Detect which cell encompasses the target text, then output its (X, Y) center coordinate. 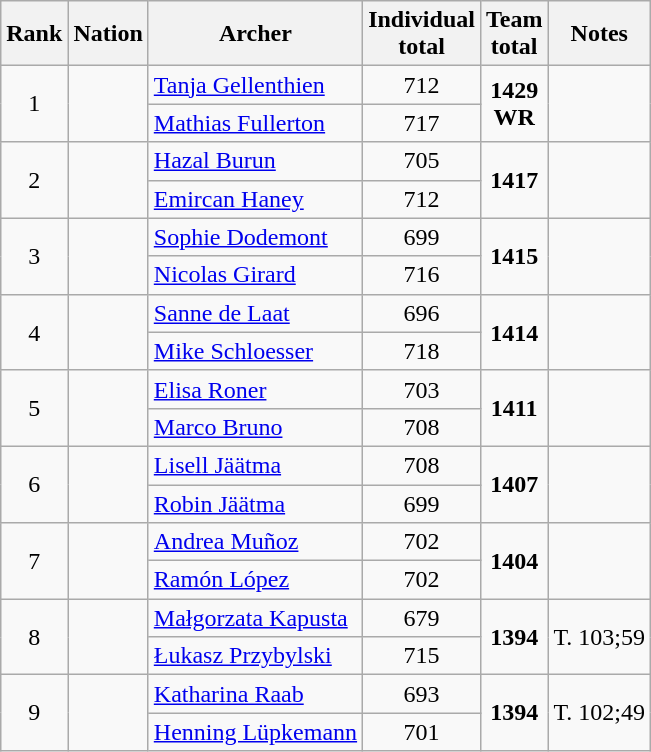
Mike Schloesser (255, 351)
Mathias Fullerton (255, 123)
T. 103;59 (600, 637)
Teamtotal (514, 34)
1429WR (514, 104)
693 (422, 694)
Tanja Gellenthien (255, 85)
696 (422, 313)
1407 (514, 484)
701 (422, 732)
716 (422, 275)
2 (34, 180)
Andrea Muñoz (255, 542)
Ramón López (255, 580)
1414 (514, 332)
Emircan Haney (255, 199)
Małgorzata Kapusta (255, 618)
Lisell Jäätma (255, 465)
Rank (34, 34)
1 (34, 104)
8 (34, 637)
Henning Lüpkemann (255, 732)
3 (34, 256)
9 (34, 713)
Notes (600, 34)
5 (34, 408)
1404 (514, 561)
1415 (514, 256)
Katharina Raab (255, 694)
Marco Bruno (255, 427)
Nicolas Girard (255, 275)
T. 102;49 (600, 713)
715 (422, 656)
1411 (514, 408)
Archer (255, 34)
703 (422, 389)
718 (422, 351)
679 (422, 618)
705 (422, 161)
1417 (514, 180)
Individualtotal (422, 34)
Hazal Burun (255, 161)
7 (34, 561)
4 (34, 332)
717 (422, 123)
Robin Jäätma (255, 503)
6 (34, 484)
Elisa Roner (255, 389)
Sanne de Laat (255, 313)
Nation (108, 34)
Sophie Dodemont (255, 237)
Łukasz Przybylski (255, 656)
